Search for the cell housing the specified text and yield its (x, y) center coordinate. 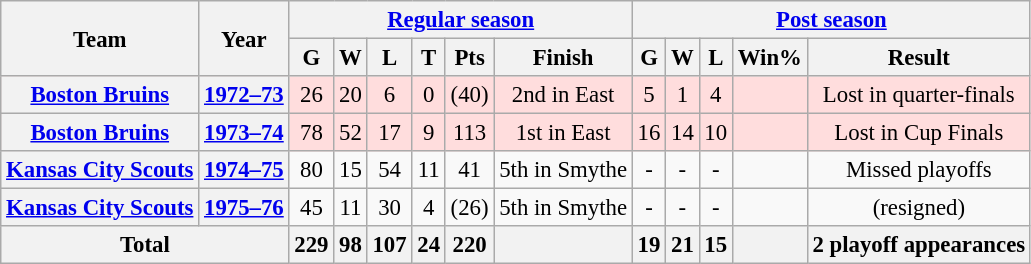
Total (145, 245)
30 (390, 208)
26 (312, 95)
10 (716, 133)
T (428, 58)
52 (350, 133)
0 (428, 95)
9 (428, 133)
20 (350, 95)
5 (648, 95)
Lost in quarter-finals (918, 95)
17 (390, 133)
(26) (470, 208)
229 (312, 245)
Win% (770, 58)
21 (682, 245)
107 (390, 245)
41 (470, 170)
45 (312, 208)
(40) (470, 95)
54 (390, 170)
80 (312, 170)
1974–75 (244, 170)
1973–74 (244, 133)
Team (100, 38)
Year (244, 38)
14 (682, 133)
Finish (563, 58)
16 (648, 133)
1975–76 (244, 208)
Missed playoffs (918, 170)
Lost in Cup Finals (918, 133)
Pts (470, 58)
6 (390, 95)
113 (470, 133)
24 (428, 245)
1972–73 (244, 95)
2 playoff appearances (918, 245)
(resigned) (918, 208)
Result (918, 58)
220 (470, 245)
19 (648, 245)
78 (312, 133)
1 (682, 95)
Post season (831, 20)
98 (350, 245)
Regular season (460, 20)
1st in East (563, 133)
2nd in East (563, 95)
